Find where the given text appears and provide that cell's center as (X, Y) coordinate. 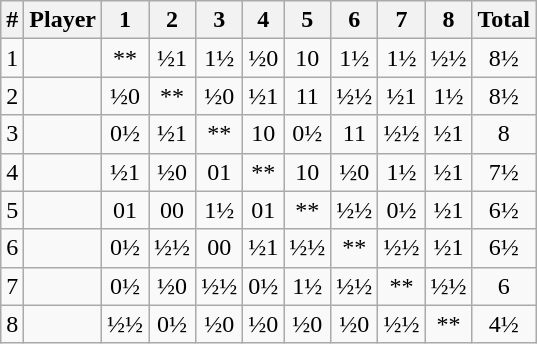
# (12, 20)
4½ (504, 324)
7½ (504, 172)
Player (63, 20)
Total (504, 20)
